Provide the (x, y) coordinate of the cell's center where the given text is located.  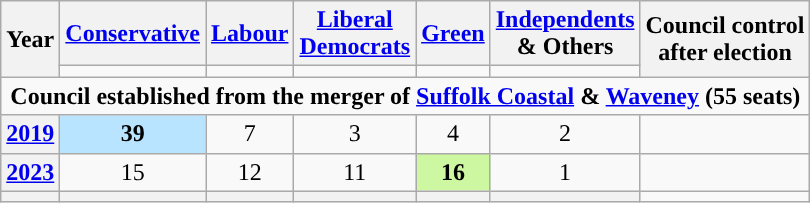
Conservative (133, 34)
Council established from the merger of Suffolk Coastal & Waveney (55 seats) (406, 96)
2019 (30, 134)
15 (133, 172)
4 (454, 134)
3 (355, 134)
Year (30, 39)
12 (250, 172)
16 (454, 172)
Labour (250, 34)
39 (133, 134)
Independents& Others (565, 34)
Council controlafter election (725, 39)
1 (565, 172)
Green (454, 34)
11 (355, 172)
Liberal Democrats (355, 34)
2023 (30, 172)
2 (565, 134)
7 (250, 134)
